Provide the [x, y] coordinate of the cell's center where the given text is located.  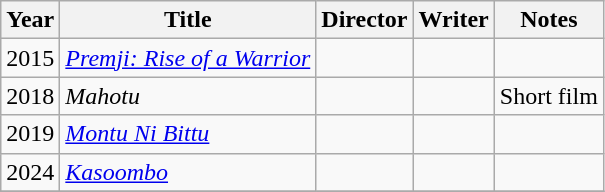
2019 [30, 134]
2018 [30, 96]
Premji: Rise of a Warrior [188, 58]
Title [188, 20]
Notes [548, 20]
2024 [30, 172]
Short film [548, 96]
Year [30, 20]
2015 [30, 58]
Director [364, 20]
Writer [454, 20]
Mahotu [188, 96]
Kasoombo [188, 172]
Montu Ni Bittu [188, 134]
